Provide the [x, y] coordinate of the cell's center where the given text is located.  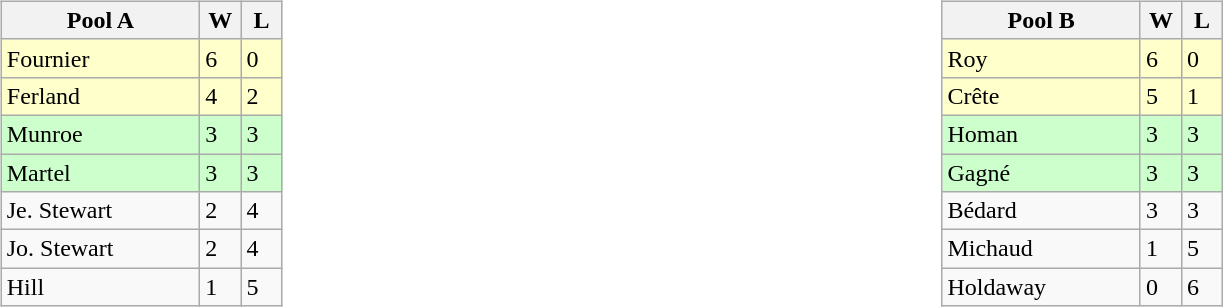
Crête [1042, 96]
Pool A [100, 20]
Michaud [1042, 249]
Je. Stewart [100, 211]
Munroe [100, 134]
Holdaway [1042, 287]
Hill [100, 287]
Bédard [1042, 211]
Gagné [1042, 173]
Roy [1042, 58]
Martel [100, 173]
Homan [1042, 134]
Jo. Stewart [100, 249]
Fournier [100, 58]
Pool B [1042, 20]
Ferland [100, 96]
